For the text-containing cell, return its midpoint in [X, Y] coordinate format. 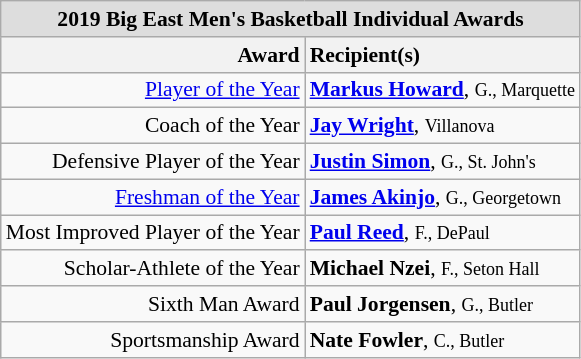
Scholar-Athlete of the Year [153, 269]
Sixth Man Award [153, 304]
Markus Howard, G., Marquette [443, 90]
Michael Nzei, F., Seton Hall [443, 269]
Justin Simon, G., St. John's [443, 162]
Paul Jorgensen, G., Butler [443, 304]
Freshman of the Year [153, 197]
Coach of the Year [153, 126]
Defensive Player of the Year [153, 162]
Player of the Year [153, 90]
Recipient(s) [443, 55]
Sportsmanship Award [153, 340]
James Akinjo, G., Georgetown [443, 197]
2019 Big East Men's Basketball Individual Awards [290, 19]
Paul Reed, F., DePaul [443, 233]
Jay Wright, Villanova [443, 126]
Most Improved Player of the Year [153, 233]
Nate Fowler, C., Butler [443, 340]
Award [153, 55]
